Locate the cell with the specified text and output its (X, Y) center coordinate. 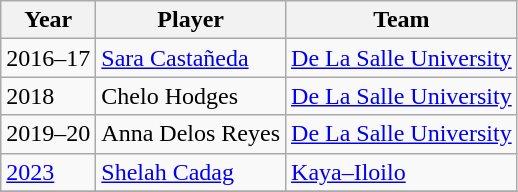
2018 (48, 96)
Player (191, 20)
Kaya–Iloilo (402, 172)
2016–17 (48, 58)
Anna Delos Reyes (191, 134)
Sara Castañeda (191, 58)
Year (48, 20)
Team (402, 20)
Chelo Hodges (191, 96)
Shelah Cadag (191, 172)
2019–20 (48, 134)
2023 (48, 172)
